Return the (X, Y) coordinate for the center point of the cell that contains the specified text.  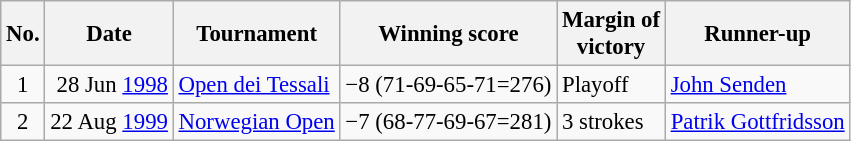
−8 (71-69-65-71=276) (448, 85)
Norwegian Open (256, 122)
2 (23, 122)
28 Jun 1998 (109, 85)
Runner-up (758, 34)
Margin ofvictory (612, 34)
Open dei Tessali (256, 85)
Date (109, 34)
Playoff (612, 85)
Tournament (256, 34)
No. (23, 34)
Patrik Gottfridsson (758, 122)
3 strokes (612, 122)
−7 (68-77-69-67=281) (448, 122)
22 Aug 1999 (109, 122)
John Senden (758, 85)
1 (23, 85)
Winning score (448, 34)
